Identify which cell holds the provided text, then report its [x, y] central coordinate. 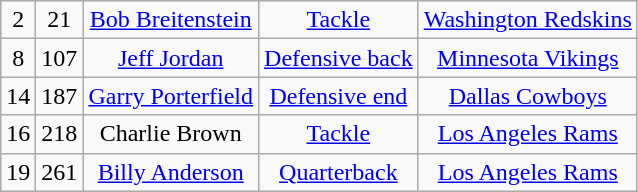
2 [18, 20]
21 [60, 20]
Defensive back [339, 58]
14 [18, 96]
8 [18, 58]
Washington Redskins [528, 20]
Defensive end [339, 96]
187 [60, 96]
Quarterback [339, 172]
Dallas Cowboys [528, 96]
19 [18, 172]
218 [60, 134]
Bob Breitenstein [171, 20]
Billy Anderson [171, 172]
261 [60, 172]
16 [18, 134]
Charlie Brown [171, 134]
Minnesota Vikings [528, 58]
Jeff Jordan [171, 58]
107 [60, 58]
Garry Porterfield [171, 96]
